Extract the [X, Y] coordinate from the center of the cell holding the provided text.  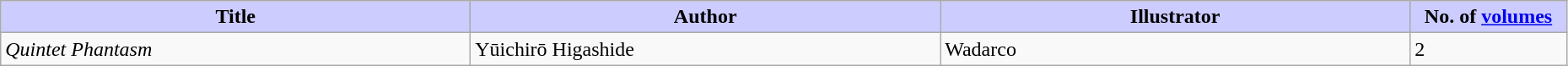
Quintet Phantasm [236, 49]
Author [705, 17]
Illustrator [1176, 17]
No. of volumes [1489, 17]
Yūichirō Higashide [705, 49]
2 [1489, 49]
Title [236, 17]
Wadarco [1176, 49]
